Return the [X, Y] coordinate for the center point of the cell that contains the specified text.  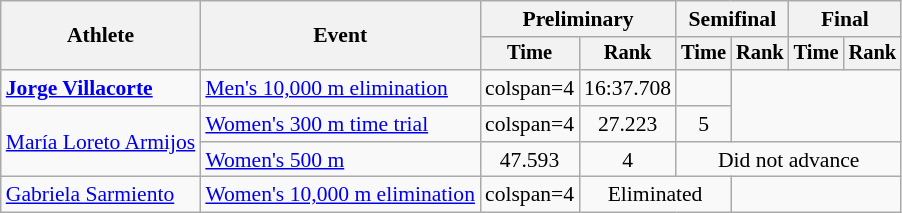
Preliminary [578, 19]
Women's 500 m [340, 160]
47.593 [530, 160]
5 [704, 124]
Jorge Villacorte [101, 88]
Eliminated [655, 195]
Gabriela Sarmiento [101, 195]
Women's 300 m time trial [340, 124]
María Loreto Armijos [101, 142]
Semifinal [732, 19]
Men's 10,000 m elimination [340, 88]
Event [340, 36]
27.223 [628, 124]
Final [845, 19]
16:37.708 [628, 88]
Athlete [101, 36]
Did not advance [788, 160]
4 [628, 160]
Women's 10,000 m elimination [340, 195]
